Output the [x, y] coordinate of the center of the cell containing the given text.  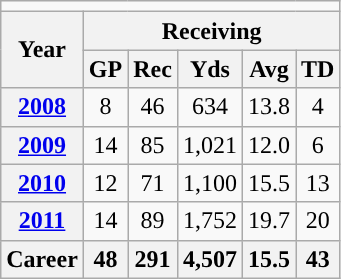
2008 [42, 107]
4 [318, 107]
1,752 [210, 221]
6 [318, 145]
85 [153, 145]
48 [105, 259]
89 [153, 221]
12.0 [268, 145]
Avg [268, 69]
2011 [42, 221]
634 [210, 107]
19.7 [268, 221]
GP [105, 69]
Year [42, 50]
12 [105, 183]
2010 [42, 183]
13.8 [268, 107]
46 [153, 107]
Career [42, 259]
71 [153, 183]
13 [318, 183]
291 [153, 259]
Yds [210, 69]
Rec [153, 69]
1,100 [210, 183]
4,507 [210, 259]
2009 [42, 145]
TD [318, 69]
20 [318, 221]
1,021 [210, 145]
43 [318, 259]
8 [105, 107]
Receiving [212, 31]
